Find where the given text appears and provide that cell's center as [X, Y] coordinate. 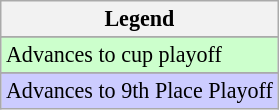
Advances to cup playoff [140, 54]
Legend [140, 18]
Advances to 9th Place Playoff [140, 90]
